Pinpoint the cell where the given text exists, returning its (x, y) midpoint coordinate. 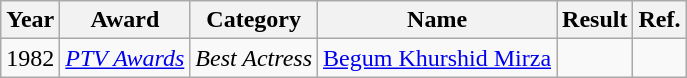
PTV Awards (125, 58)
1982 (30, 58)
Result (595, 20)
Category (254, 20)
Best Actress (254, 58)
Year (30, 20)
Begum Khurshid Mirza (438, 58)
Name (438, 20)
Ref. (660, 20)
Award (125, 20)
